Find where the given text appears and provide that cell's center as [x, y] coordinate. 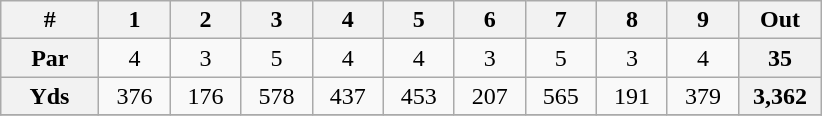
9 [702, 20]
376 [134, 96]
Yds [50, 96]
# [50, 20]
578 [276, 96]
3,362 [780, 96]
191 [632, 96]
176 [206, 96]
8 [632, 20]
35 [780, 58]
453 [418, 96]
6 [490, 20]
2 [206, 20]
207 [490, 96]
565 [560, 96]
437 [348, 96]
1 [134, 20]
7 [560, 20]
Out [780, 20]
379 [702, 96]
Par [50, 58]
